Return [X, Y] of the center of cell containing provided text 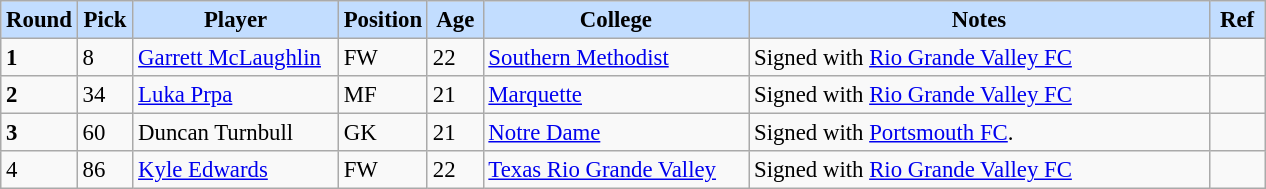
Garrett McLaughlin [236, 58]
Player [236, 20]
1 [39, 58]
Notre Dame [616, 133]
Signed with Portsmouth FC. [980, 133]
Ref [1237, 20]
College [616, 20]
2 [39, 95]
Age [455, 20]
Notes [980, 20]
Position [382, 20]
Marquette [616, 95]
Kyle Edwards [236, 170]
4 [39, 170]
Pick [105, 20]
MF [382, 95]
86 [105, 170]
8 [105, 58]
Round [39, 20]
34 [105, 95]
GK [382, 133]
Southern Methodist [616, 58]
Texas Rio Grande Valley [616, 170]
Duncan Turnbull [236, 133]
Luka Prpa [236, 95]
60 [105, 133]
3 [39, 133]
